Search for the cell housing the specified text and yield its [X, Y] center coordinate. 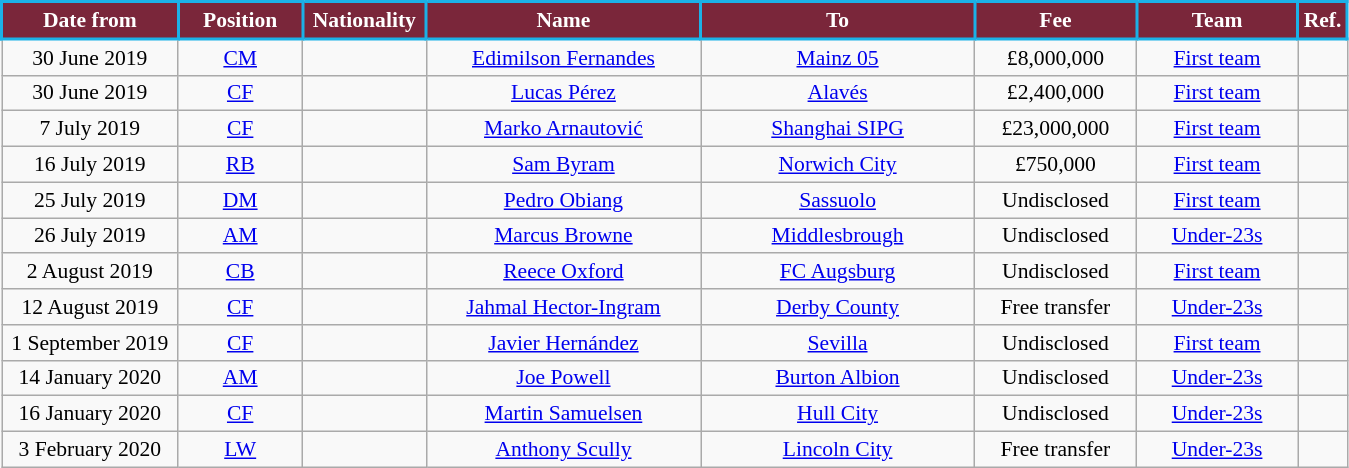
26 July 2019 [90, 236]
Team [1217, 20]
Alavés [837, 93]
Javier Hernández [563, 343]
Norwich City [837, 165]
Fee [1056, 20]
LW [240, 450]
£8,000,000 [1056, 57]
Joe Powell [563, 378]
Mainz 05 [837, 57]
Name [563, 20]
Martin Samuelsen [563, 414]
Pedro Obiang [563, 200]
25 July 2019 [90, 200]
Marcus Browne [563, 236]
£750,000 [1056, 165]
7 July 2019 [90, 129]
Reece Oxford [563, 272]
14 January 2020 [90, 378]
12 August 2019 [90, 307]
Date from [90, 20]
Derby County [837, 307]
Lincoln City [837, 450]
FC Augsburg [837, 272]
Nationality [364, 20]
Edimilson Fernandes [563, 57]
Middlesbrough [837, 236]
1 September 2019 [90, 343]
Jahmal Hector-Ingram [563, 307]
2 August 2019 [90, 272]
Shanghai SIPG [837, 129]
Burton Albion [837, 378]
Lucas Pérez [563, 93]
RB [240, 165]
Marko Arnautović [563, 129]
CM [240, 57]
16 July 2019 [90, 165]
To [837, 20]
Position [240, 20]
CB [240, 272]
DM [240, 200]
£23,000,000 [1056, 129]
3 February 2020 [90, 450]
Sassuolo [837, 200]
Anthony Scully [563, 450]
Ref. [1322, 20]
Sevilla [837, 343]
Sam Byram [563, 165]
£2,400,000 [1056, 93]
Hull City [837, 414]
16 January 2020 [90, 414]
